Return [X, Y] of the center of cell containing provided text 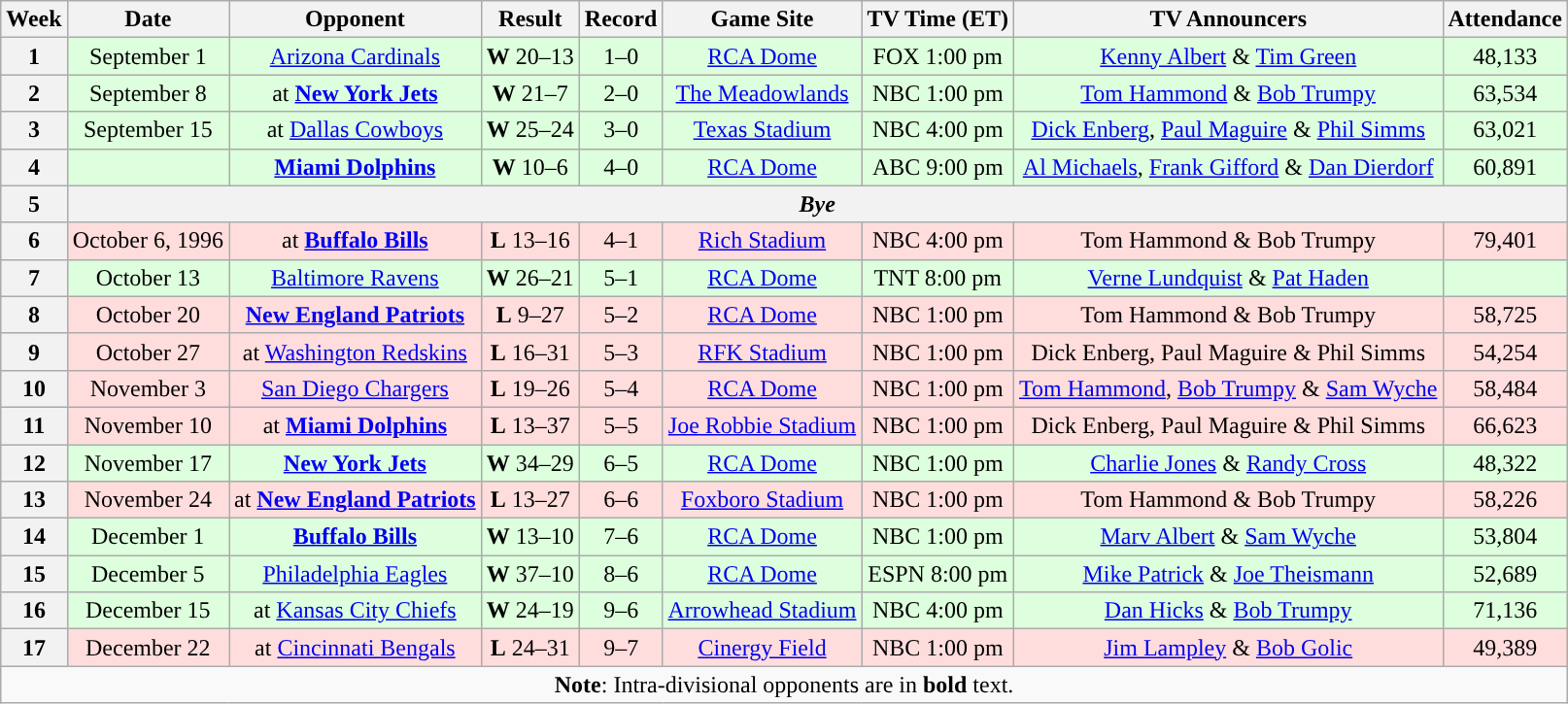
W 37–10 [530, 574]
63,534 [1505, 93]
14 [34, 537]
L 16–31 [530, 352]
7–6 [621, 537]
W 34–29 [530, 463]
September 8 [148, 93]
October 27 [148, 352]
5–5 [621, 425]
W 26–21 [530, 278]
Arrowhead Stadium [762, 611]
Buffalo Bills [356, 537]
3 [34, 130]
Bye [817, 204]
66,623 [1505, 425]
at Miami Dolphins [356, 425]
1 [34, 56]
60,891 [1505, 167]
15 [34, 574]
October 20 [148, 315]
December 5 [148, 574]
Date [148, 19]
at Kansas City Chiefs [356, 611]
Miami Dolphins [356, 167]
4 [34, 167]
September 1 [148, 56]
10 [34, 388]
12 [34, 463]
Game Site [762, 19]
December 22 [148, 648]
6–5 [621, 463]
ABC 9:00 pm [937, 167]
48,322 [1505, 463]
52,689 [1505, 574]
Record [621, 19]
Verne Lundquist & Pat Haden [1228, 278]
63,021 [1505, 130]
November 24 [148, 500]
W 10–6 [530, 167]
Kenny Albert & Tim Green [1228, 56]
Attendance [1505, 19]
54,254 [1505, 352]
December 1 [148, 537]
Note: Intra-divisional opponents are in bold text. [785, 685]
2 [34, 93]
FOX 1:00 pm [937, 56]
2–0 [621, 93]
Arizona Cardinals [356, 56]
5–3 [621, 352]
8 [34, 315]
58,226 [1505, 500]
79,401 [1505, 241]
Baltimore Ravens [356, 278]
9–6 [621, 611]
December 15 [148, 611]
W 24–19 [530, 611]
November 10 [148, 425]
3–0 [621, 130]
RFK Stadium [762, 352]
17 [34, 648]
November 17 [148, 463]
Rich Stadium [762, 241]
W 13–10 [530, 537]
6 [34, 241]
L 19–26 [530, 388]
Jim Lampley & Bob Golic [1228, 648]
TV Time (ET) [937, 19]
Mike Patrick & Joe Theismann [1228, 574]
16 [34, 611]
Week [34, 19]
4–1 [621, 241]
48,133 [1505, 56]
Al Michaels, Frank Gifford & Dan Dierdorf [1228, 167]
Foxboro Stadium [762, 500]
11 [34, 425]
New England Patriots [356, 315]
September 15 [148, 130]
October 13 [148, 278]
at Buffalo Bills [356, 241]
Cinergy Field [762, 648]
November 3 [148, 388]
New York Jets [356, 463]
53,804 [1505, 537]
Tom Hammond, Bob Trumpy & Sam Wyche [1228, 388]
October 6, 1996 [148, 241]
L 24–31 [530, 648]
ESPN 8:00 pm [937, 574]
TNT 8:00 pm [937, 278]
71,136 [1505, 611]
1–0 [621, 56]
9 [34, 352]
at New England Patriots [356, 500]
L 13–27 [530, 500]
W 20–13 [530, 56]
at New York Jets [356, 93]
8–6 [621, 574]
W 21–7 [530, 93]
L 13–37 [530, 425]
49,389 [1505, 648]
9–7 [621, 648]
58,484 [1505, 388]
Marv Albert & Sam Wyche [1228, 537]
5–4 [621, 388]
Charlie Jones & Randy Cross [1228, 463]
13 [34, 500]
Opponent [356, 19]
4–0 [621, 167]
at Cincinnati Bengals [356, 648]
The Meadowlands [762, 93]
Joe Robbie Stadium [762, 425]
5–1 [621, 278]
6–6 [621, 500]
L 9–27 [530, 315]
L 13–16 [530, 241]
Texas Stadium [762, 130]
5–2 [621, 315]
Philadelphia Eagles [356, 574]
5 [34, 204]
at Dallas Cowboys [356, 130]
San Diego Chargers [356, 388]
W 25–24 [530, 130]
Dan Hicks & Bob Trumpy [1228, 611]
at Washington Redskins [356, 352]
7 [34, 278]
58,725 [1505, 315]
TV Announcers [1228, 19]
Result [530, 19]
